Locate the cell with the specified text and output its (X, Y) center coordinate. 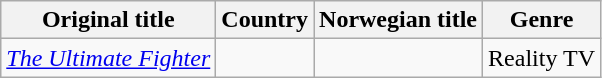
Original title (108, 20)
Country (265, 20)
Norwegian title (398, 20)
Reality TV (542, 58)
Genre (542, 20)
The Ultimate Fighter (108, 58)
